Return the [X, Y] coordinate for the center point of the cell that contains the specified text.  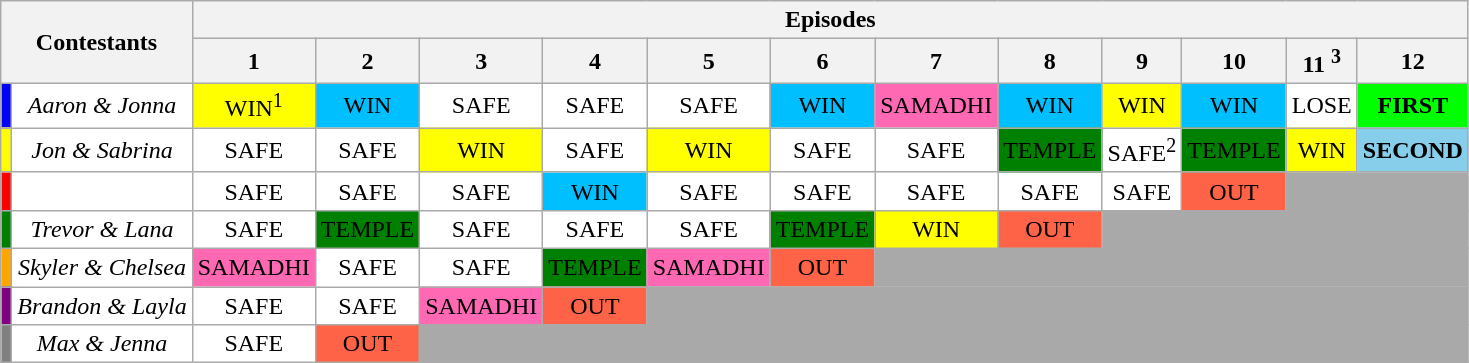
FIRST [1412, 106]
Episodes [830, 20]
11 3 [1322, 62]
Skyler & Chelsea [102, 268]
WIN1 [254, 106]
Trevor & Lana [102, 230]
8 [1050, 62]
Brandon & Layla [102, 306]
Aaron & Jonna [102, 106]
Contestants [96, 42]
Max & Jenna [102, 344]
SECOND [1412, 150]
12 [1412, 62]
9 [1142, 62]
6 [822, 62]
Jon & Sabrina [102, 150]
2 [367, 62]
5 [708, 62]
4 [595, 62]
7 [936, 62]
1 [254, 62]
SAFE2 [1142, 150]
10 [1234, 62]
LOSE [1322, 106]
3 [482, 62]
